Return [x, y] of the center of cell containing provided text 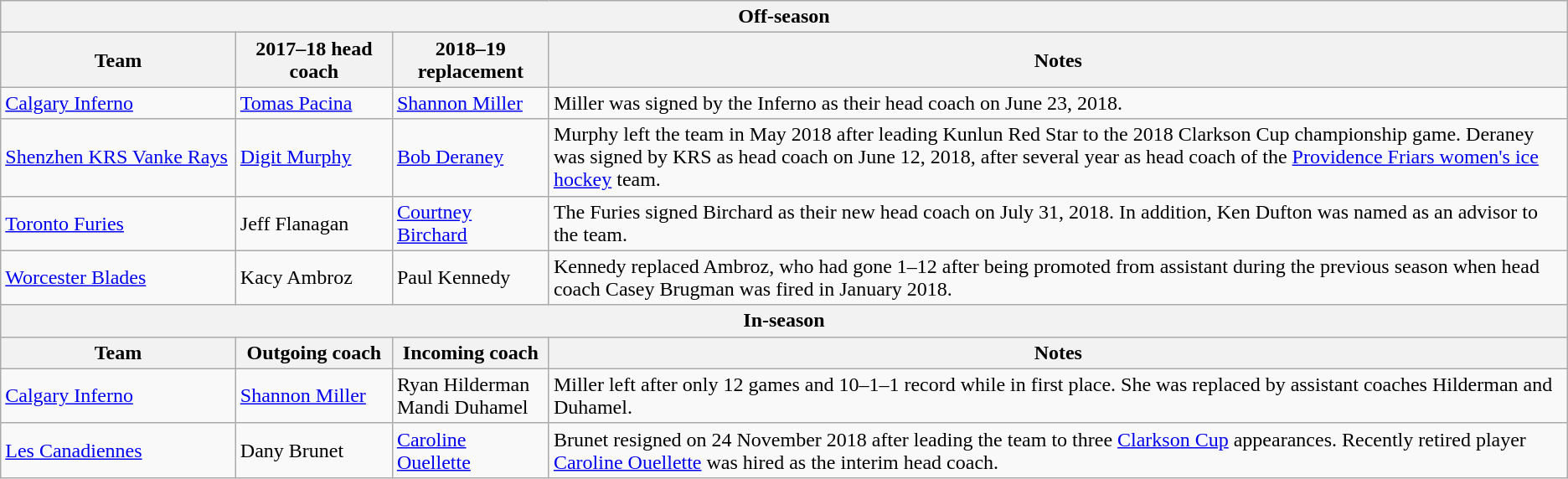
Jeff Flanagan [313, 223]
Ryan HildermanMandi Duhamel [471, 395]
The Furies signed Birchard as their new head coach on July 31, 2018. In addition, Ken Dufton was named as an advisor to the team. [1058, 223]
Dany Brunet [313, 451]
Miller left after only 12 games and 10–1–1 record while in first place. She was replaced by assistant coaches Hilderman and Duhamel. [1058, 395]
Digit Murphy [313, 157]
2018–19 replacement [471, 60]
Tomas Pacina [313, 103]
Off-season [784, 17]
Kacy Ambroz [313, 278]
Bob Deraney [471, 157]
Toronto Furies [119, 223]
Les Canadiennes [119, 451]
Shenzhen KRS Vanke Rays [119, 157]
Miller was signed by the Inferno as their head coach on June 23, 2018. [1058, 103]
In-season [784, 321]
Paul Kennedy [471, 278]
Worcester Blades [119, 278]
2017–18 head coach [313, 60]
Outgoing coach [313, 353]
Courtney Birchard [471, 223]
Caroline Ouellette [471, 451]
Incoming coach [471, 353]
